Detect which cell encompasses the target text, then output its (x, y) center coordinate. 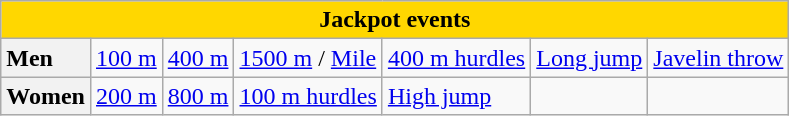
1500 m / Mile (308, 58)
Women (46, 96)
200 m (126, 96)
Men (46, 58)
800 m (198, 96)
100 m (126, 58)
Jackpot events (395, 20)
100 m hurdles (308, 96)
Javelin throw (718, 58)
High jump (456, 96)
400 m hurdles (456, 58)
Long jump (590, 58)
400 m (198, 58)
